For the text-containing cell, return its midpoint in (X, Y) coordinate format. 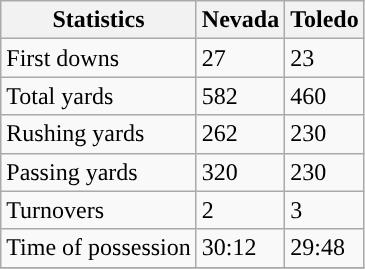
582 (240, 96)
Turnovers (99, 210)
460 (325, 96)
Time of possession (99, 248)
Total yards (99, 96)
Rushing yards (99, 134)
29:48 (325, 248)
Passing yards (99, 172)
23 (325, 58)
320 (240, 172)
30:12 (240, 248)
Statistics (99, 20)
First downs (99, 58)
2 (240, 210)
3 (325, 210)
Toledo (325, 20)
262 (240, 134)
Nevada (240, 20)
27 (240, 58)
